Locate the cell with the specified text and output its (X, Y) center coordinate. 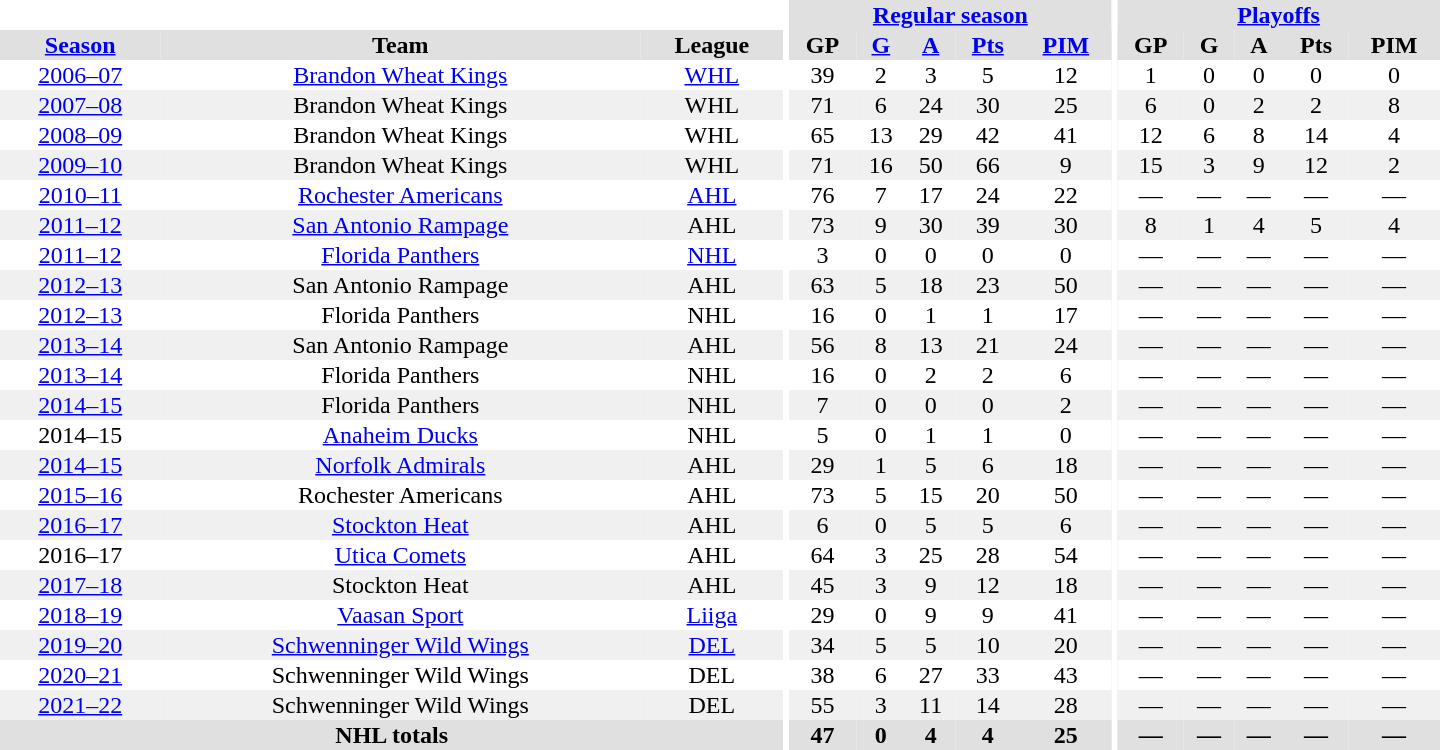
League (712, 45)
56 (822, 345)
2006–07 (80, 75)
2018–19 (80, 615)
23 (988, 285)
27 (931, 675)
2021–22 (80, 705)
33 (988, 675)
2019–20 (80, 645)
2015–16 (80, 495)
55 (822, 705)
34 (822, 645)
Norfolk Admirals (400, 465)
NHL totals (392, 735)
Vaasan Sport (400, 615)
43 (1066, 675)
45 (822, 585)
2009–10 (80, 165)
64 (822, 555)
2007–08 (80, 105)
21 (988, 345)
Season (80, 45)
42 (988, 135)
2008–09 (80, 135)
Utica Comets (400, 555)
Anaheim Ducks (400, 435)
11 (931, 705)
76 (822, 195)
54 (1066, 555)
Playoffs (1278, 15)
66 (988, 165)
10 (988, 645)
22 (1066, 195)
Team (400, 45)
2017–18 (80, 585)
38 (822, 675)
63 (822, 285)
Regular season (950, 15)
Liiga (712, 615)
47 (822, 735)
2010–11 (80, 195)
2020–21 (80, 675)
65 (822, 135)
